Extract the (X, Y) coordinate from the center of the cell holding the provided text.  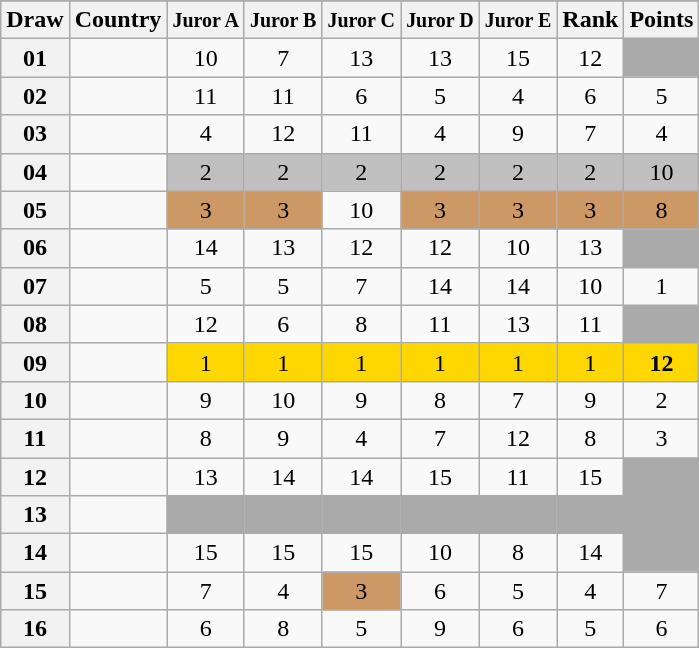
07 (35, 286)
09 (35, 362)
Rank (590, 20)
03 (35, 134)
Juror E (518, 20)
Draw (35, 20)
06 (35, 248)
04 (35, 172)
Points (662, 20)
05 (35, 210)
08 (35, 324)
01 (35, 58)
Country (118, 20)
Juror D (440, 20)
Juror A (206, 20)
Juror C (362, 20)
Juror B (283, 20)
02 (35, 96)
16 (35, 629)
